Extract the (X, Y) coordinate from the center of the cell holding the provided text.  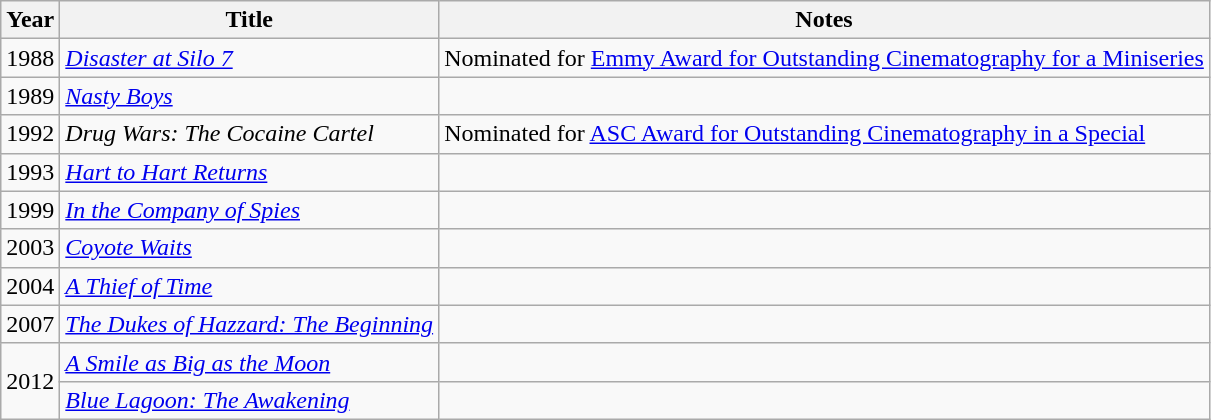
Coyote Waits (250, 248)
2004 (30, 286)
Hart to Hart Returns (250, 172)
1988 (30, 58)
1999 (30, 210)
Title (250, 20)
Nasty Boys (250, 96)
Drug Wars: The Cocaine Cartel (250, 134)
Blue Lagoon: The Awakening (250, 400)
Nominated for ASC Award for Outstanding Cinematography in a Special (824, 134)
In the Company of Spies (250, 210)
The Dukes of Hazzard: The Beginning (250, 324)
Nominated for Emmy Award for Outstanding Cinematography for a Miniseries (824, 58)
1993 (30, 172)
1992 (30, 134)
2007 (30, 324)
Notes (824, 20)
1989 (30, 96)
2012 (30, 381)
A Smile as Big as the Moon (250, 362)
Disaster at Silo 7 (250, 58)
Year (30, 20)
2003 (30, 248)
A Thief of Time (250, 286)
